Output the [x, y] coordinate of the center of the cell containing the given text.  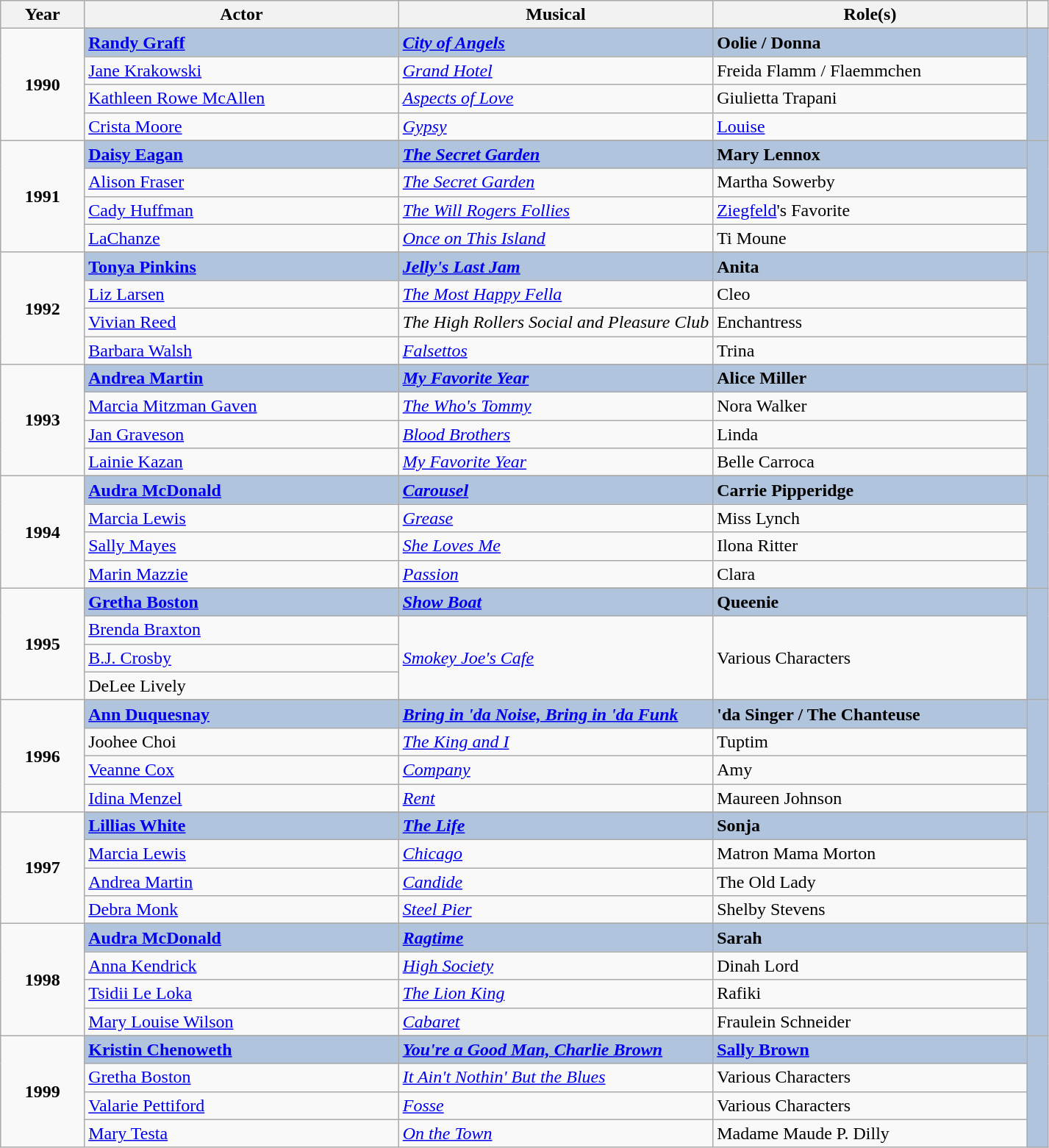
Valarie Pettiford [241, 1105]
Tonya Pinkins [241, 266]
Carrie Pipperidge [870, 490]
LaChanze [241, 238]
Ti Moune [870, 238]
Show Boat [556, 602]
Debra Monk [241, 910]
Joohee Choi [241, 742]
Jan Graveson [241, 434]
Lillias White [241, 826]
Shelby Stevens [870, 910]
1996 [43, 756]
Gypsy [556, 126]
Queenie [870, 602]
Lainie Kazan [241, 462]
The Will Rogers Follies [556, 210]
1994 [43, 532]
Alice Miller [870, 379]
It Ain't Nothin' But the Blues [556, 1077]
'da Singer / The Chanteuse [870, 714]
Alison Fraser [241, 182]
Trina [870, 351]
Smokey Joe's Cafe [556, 658]
Bring in 'da Noise, Bring in 'da Funk [556, 714]
Rafiki [870, 994]
The Life [556, 826]
Daisy Eagan [241, 154]
Liz Larsen [241, 294]
Sonja [870, 826]
Giulietta Trapani [870, 98]
The Lion King [556, 994]
Kristin Chenoweth [241, 1050]
Ilona Ritter [870, 546]
Blood Brothers [556, 434]
Jelly's Last Jam [556, 266]
Miss Lynch [870, 518]
Grease [556, 518]
Falsettos [556, 351]
Tsidii Le Loka [241, 994]
Linda [870, 434]
1991 [43, 196]
High Society [556, 966]
Aspects of Love [556, 98]
Sally Mayes [241, 546]
The Old Lady [870, 882]
Veanne Cox [241, 769]
1995 [43, 644]
Marcia Mitzman Gaven [241, 406]
Grand Hotel [556, 71]
1992 [43, 308]
B.J. Crosby [241, 658]
Idina Menzel [241, 797]
Passion [556, 574]
She Loves Me [556, 546]
Actor [241, 15]
The Most Happy Fella [556, 294]
Company [556, 769]
Amy [870, 769]
Martha Sowerby [870, 182]
Year [43, 15]
1997 [43, 868]
Ragtime [556, 938]
Tuptim [870, 742]
Musical [556, 15]
Ziegfeld's Favorite [870, 210]
Cleo [870, 294]
Sally Brown [870, 1050]
On the Town [556, 1133]
The Who's Tommy [556, 406]
The King and I [556, 742]
Maureen Johnson [870, 797]
Ann Duquesnay [241, 714]
DeLee Lively [241, 686]
Candide [556, 882]
Matron Mama Morton [870, 854]
Kathleen Rowe McAllen [241, 98]
Nora Walker [870, 406]
Barbara Walsh [241, 351]
City of Angels [556, 43]
1990 [43, 85]
The High Rollers Social and Pleasure Club [556, 322]
Oolie / Donna [870, 43]
Crista Moore [241, 126]
Freida Flamm / Flaemmchen [870, 71]
Mary Louise Wilson [241, 1022]
Cabaret [556, 1022]
Anna Kendrick [241, 966]
Mary Lennox [870, 154]
Fraulein Schneider [870, 1022]
Anita [870, 266]
Brenda Braxton [241, 630]
Randy Graff [241, 43]
You're a Good Man, Charlie Brown [556, 1050]
Mary Testa [241, 1133]
Chicago [556, 854]
Steel Pier [556, 910]
Once on This Island [556, 238]
Jane Krakowski [241, 71]
1993 [43, 420]
Rent [556, 797]
Carousel [556, 490]
Sarah [870, 938]
Cady Huffman [241, 210]
Marin Mazzie [241, 574]
Dinah Lord [870, 966]
Vivian Reed [241, 322]
Enchantress [870, 322]
Madame Maude P. Dilly [870, 1133]
Belle Carroca [870, 462]
1999 [43, 1091]
1998 [43, 980]
Fosse [556, 1105]
Louise [870, 126]
Clara [870, 574]
Role(s) [870, 15]
